Output the [x, y] coordinate of the center of the cell containing the given text.  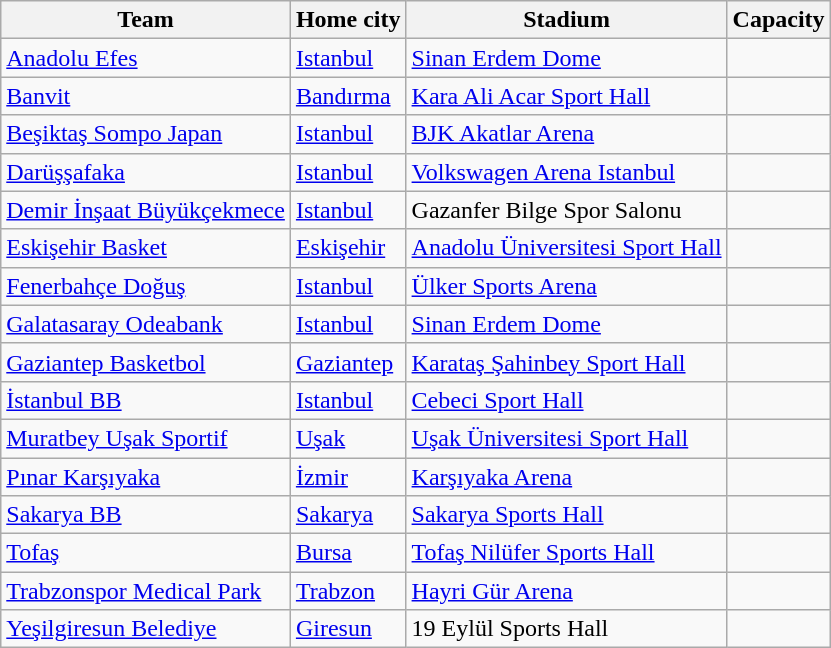
Trabzonspor Medical Park [146, 591]
Fenerbahçe Doğuş [146, 286]
Home city [348, 20]
Team [146, 20]
Gaziantep Basketbol [146, 362]
Uşak Üniversitesi Sport Hall [566, 438]
Tofaş [146, 553]
Capacity [778, 20]
Uşak [348, 438]
BJK Akatlar Arena [566, 134]
Anadolu Üniversitesi Sport Hall [566, 248]
Demir İnşaat Büyükçekmece [146, 210]
Trabzon [348, 591]
Ülker Sports Arena [566, 286]
Volkswagen Arena Istanbul [566, 172]
Muratbey Uşak Sportif [146, 438]
Gaziantep [348, 362]
Banvit [146, 96]
Karataş Şahinbey Sport Hall [566, 362]
Gazanfer Bilge Spor Salonu [566, 210]
Darüşşafaka [146, 172]
Kara Ali Acar Sport Hall [566, 96]
Giresun [348, 629]
Pınar Karşıyaka [146, 477]
Beşiktaş Sompo Japan [146, 134]
Hayri Gür Arena [566, 591]
Eskişehir Basket [146, 248]
Stadium [566, 20]
Yeşilgiresun Belediye [146, 629]
19 Eylül Sports Hall [566, 629]
Bursa [348, 553]
Bandırma [348, 96]
İstanbul BB [146, 400]
Eskişehir [348, 248]
İzmir [348, 477]
Cebeci Sport Hall [566, 400]
Sakarya BB [146, 515]
Tofaş Nilüfer Sports Hall [566, 553]
Sakarya [348, 515]
Anadolu Efes [146, 58]
Karşıyaka Arena [566, 477]
Galatasaray Odeabank [146, 324]
Sakarya Sports Hall [566, 515]
